Output the [x, y] coordinate of the center of the cell containing the given text.  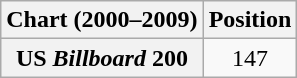
Position [250, 20]
US Billboard 200 [102, 58]
147 [250, 58]
Chart (2000–2009) [102, 20]
